Find where the given text appears and provide that cell's center as (x, y) coordinate. 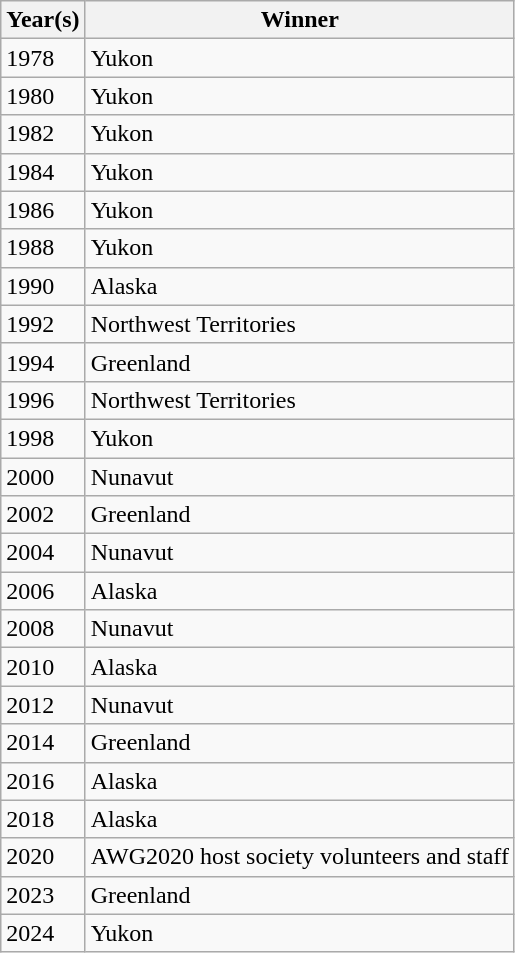
1996 (43, 400)
1978 (43, 58)
1994 (43, 362)
AWG2020 host society volunteers and staff (300, 857)
2008 (43, 629)
2020 (43, 857)
2004 (43, 553)
Winner (300, 20)
2012 (43, 705)
2016 (43, 781)
1990 (43, 286)
2000 (43, 477)
1998 (43, 438)
2023 (43, 895)
2002 (43, 515)
Year(s) (43, 20)
1988 (43, 248)
1982 (43, 134)
1992 (43, 324)
2018 (43, 819)
1984 (43, 172)
1980 (43, 96)
2024 (43, 933)
2010 (43, 667)
2006 (43, 591)
1986 (43, 210)
2014 (43, 743)
